Return the [x, y] coordinate for the center point of the cell that contains the specified text.  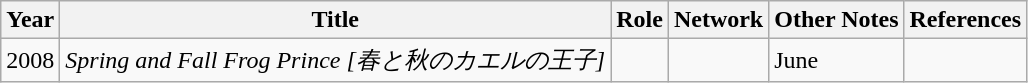
Other Notes [836, 20]
References [966, 20]
Network [718, 20]
Role [640, 20]
Spring and Fall Frog Prince [春と秋のカエルの王子] [336, 60]
Year [30, 20]
Title [336, 20]
June [836, 60]
2008 [30, 60]
